Determine the [X, Y] coordinate at the center of the cell enclosing the given text.  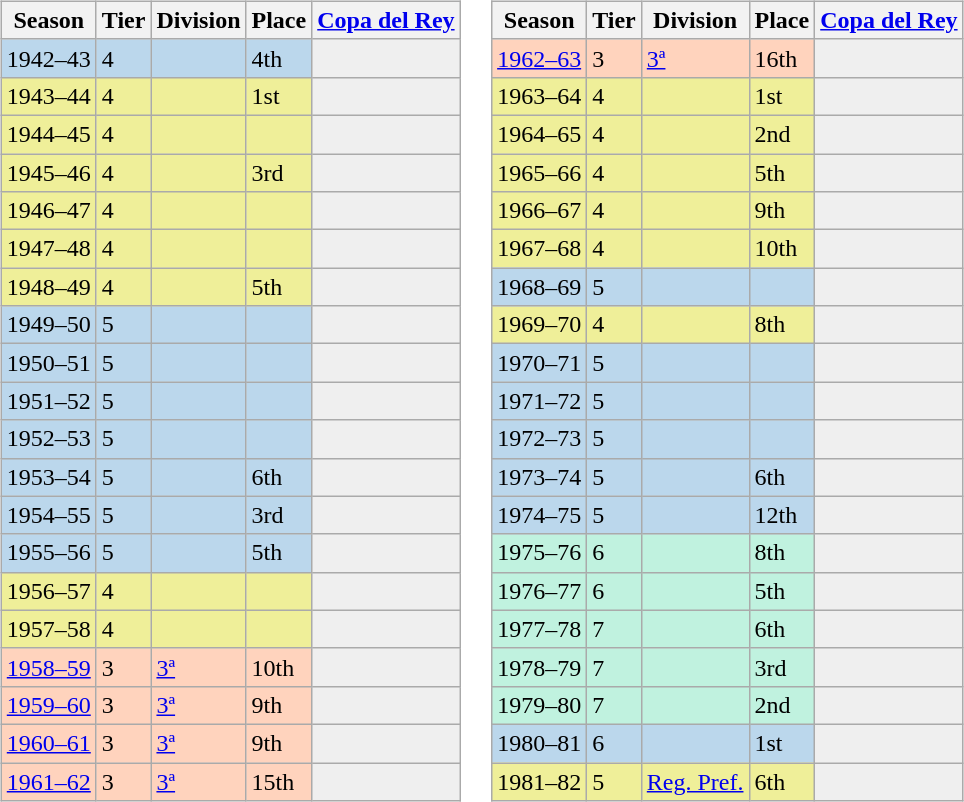
1960–61 [48, 743]
1975–76 [540, 553]
1942–43 [48, 58]
1961–62 [48, 781]
1957–58 [48, 629]
1945–46 [48, 173]
1980–81 [540, 743]
1979–80 [540, 705]
1951–52 [48, 401]
1948–49 [48, 287]
1965–66 [540, 173]
1952–53 [48, 439]
1954–55 [48, 515]
1964–65 [540, 134]
15th [279, 781]
1969–70 [540, 325]
1966–67 [540, 211]
1968–69 [540, 287]
1976–77 [540, 591]
1947–48 [48, 249]
1963–64 [540, 96]
1946–47 [48, 211]
1972–73 [540, 439]
1978–79 [540, 667]
1955–56 [48, 553]
1949–50 [48, 325]
1956–57 [48, 591]
1974–75 [540, 515]
1950–51 [48, 363]
Reg. Pref. [695, 781]
16th [782, 58]
1944–45 [48, 134]
1953–54 [48, 477]
1977–78 [540, 629]
1958–59 [48, 667]
1962–63 [540, 58]
1973–74 [540, 477]
1959–60 [48, 705]
12th [782, 515]
1967–68 [540, 249]
4th [279, 58]
1971–72 [540, 401]
1981–82 [540, 781]
1970–71 [540, 363]
1943–44 [48, 96]
